Identify which cell holds the provided text, then report its (x, y) central coordinate. 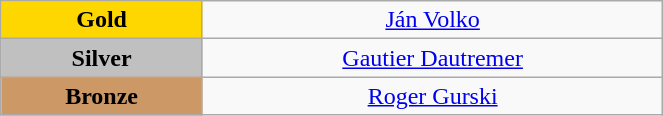
Bronze (102, 96)
Roger Gurski (432, 96)
Ján Volko (432, 20)
Silver (102, 58)
Gautier Dautremer (432, 58)
Gold (102, 20)
